Capture the cell that displays the provided text and extract its (x, y) central coordinate. 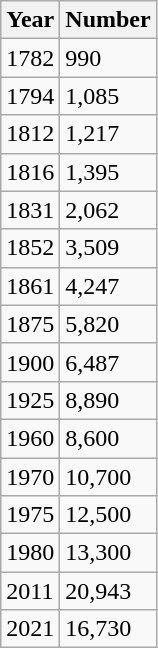
1782 (30, 58)
1875 (30, 324)
8,600 (108, 438)
20,943 (108, 591)
2,062 (108, 210)
6,487 (108, 362)
1970 (30, 477)
16,730 (108, 629)
1960 (30, 438)
1975 (30, 515)
1980 (30, 553)
10,700 (108, 477)
2021 (30, 629)
5,820 (108, 324)
3,509 (108, 248)
12,500 (108, 515)
1,395 (108, 172)
Number (108, 20)
13,300 (108, 553)
1900 (30, 362)
4,247 (108, 286)
1816 (30, 172)
1,217 (108, 134)
1794 (30, 96)
1831 (30, 210)
1852 (30, 248)
990 (108, 58)
2011 (30, 591)
Year (30, 20)
1812 (30, 134)
1925 (30, 400)
1861 (30, 286)
1,085 (108, 96)
8,890 (108, 400)
